Output the [x, y] coordinate of the center of the cell containing the given text.  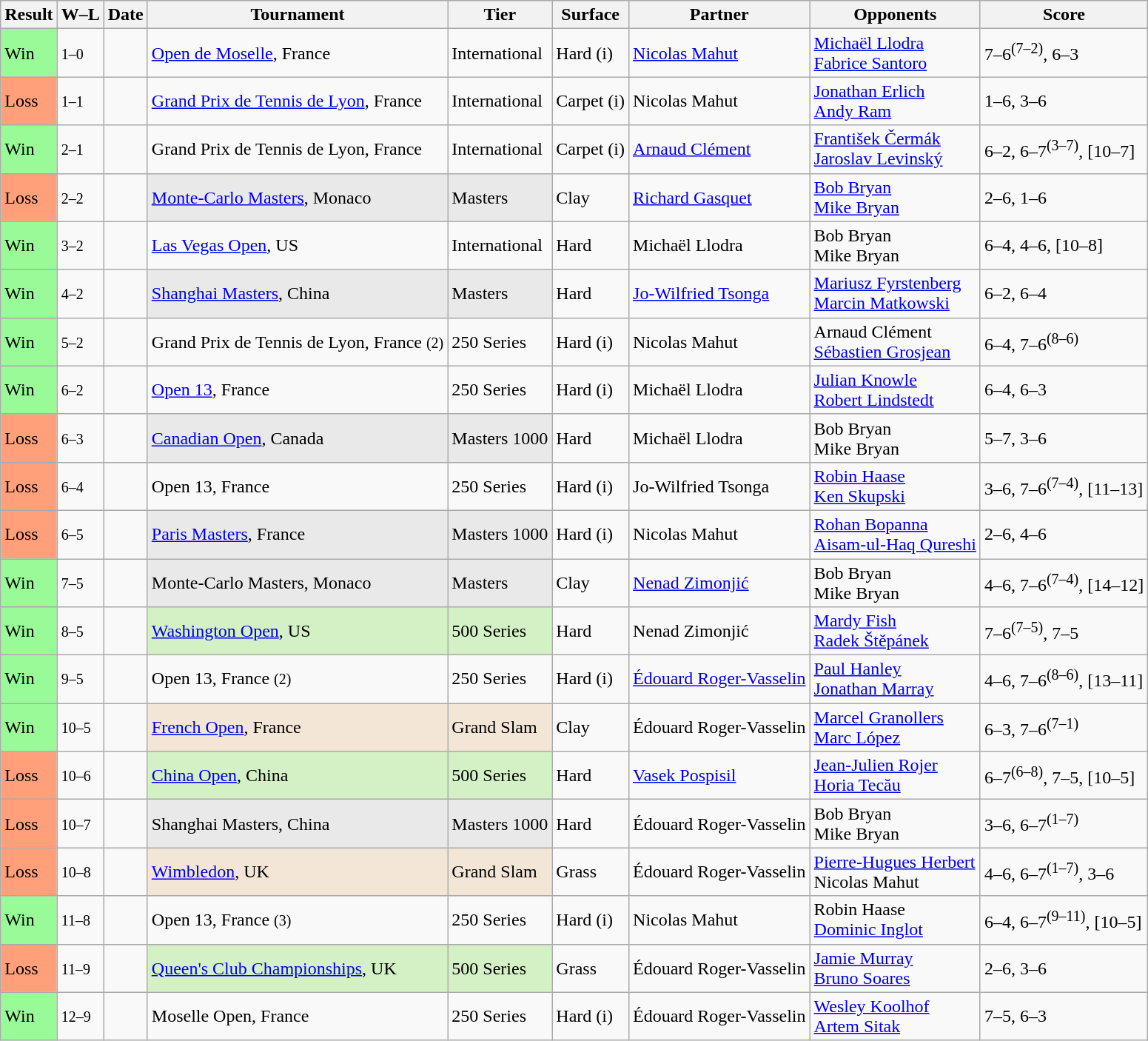
Jonathan Erlich Andy Ram [895, 101]
6–2, 6–4 [1064, 293]
Score [1064, 15]
10–5 [80, 727]
4–6, 6–7(1–7), 3–6 [1064, 872]
6–3, 7–6(7–1) [1064, 727]
W–L [80, 15]
10–6 [80, 776]
6–4, 4–6, [10–8] [1064, 246]
6–2 [80, 389]
4–6, 7–6(8–6), [13–11] [1064, 680]
Julian Knowle Robert Lindstedt [895, 389]
China Open, China [298, 776]
František Čermák Jaroslav Levinský [895, 150]
6–4 [80, 486]
6–4, 6–7(9–11), [10–5] [1064, 920]
Open 13, France (3) [298, 920]
6–2, 6–7(3–7), [10–7] [1064, 150]
7–6(7–5), 7–5 [1064, 631]
Wesley Koolhof Artem Sitak [895, 1016]
Washington Open, US [298, 631]
Rohan Bopanna Aisam-ul-Haq Qureshi [895, 535]
11–9 [80, 968]
Paul Hanley Jonathan Marray [895, 680]
Partner [719, 15]
2–6, 3–6 [1064, 968]
2–1 [80, 150]
Surface [591, 15]
4–6, 7–6(7–4), [14–12] [1064, 582]
4–2 [80, 293]
6–7(6–8), 7–5, [10–5] [1064, 776]
10–8 [80, 872]
2–2 [80, 197]
3–2 [80, 246]
2–6, 1–6 [1064, 197]
Tier [500, 15]
Vasek Pospisil [719, 776]
9–5 [80, 680]
Pierre-Hugues Herbert Nicolas Mahut [895, 872]
Robin Haase Ken Skupski [895, 486]
Jamie Murray Bruno Soares [895, 968]
Marcel Granollers Marc López [895, 727]
10–7 [80, 823]
Richard Gasquet [719, 197]
Canadian Open, Canada [298, 438]
7–5 [80, 582]
6–4, 6–3 [1064, 389]
1–6, 3–6 [1064, 101]
5–2 [80, 342]
3–6, 7–6(7–4), [11–13] [1064, 486]
1–1 [80, 101]
Robin Haase Dominic Inglot [895, 920]
Michaël Llodra Fabrice Santoro [895, 53]
6–4, 7–6(8–6) [1064, 342]
3–6, 6–7(1–7) [1064, 823]
12–9 [80, 1016]
Las Vegas Open, US [298, 246]
Open de Moselle, France [298, 53]
Moselle Open, France [298, 1016]
French Open, France [298, 727]
Open 13, France (2) [298, 680]
Queen's Club Championships, UK [298, 968]
Jean-Julien Rojer Horia Tecău [895, 776]
7–6(7–2), 6–3 [1064, 53]
Mariusz Fyrstenberg Marcin Matkowski [895, 293]
Wimbledon, UK [298, 872]
Arnaud Clément Sébastien Grosjean [895, 342]
2–6, 4–6 [1064, 535]
5–7, 3–6 [1064, 438]
Date [126, 15]
Grand Prix de Tennis de Lyon, France (2) [298, 342]
Opponents [895, 15]
Arnaud Clément [719, 150]
6–5 [80, 535]
8–5 [80, 631]
Result [29, 15]
6–3 [80, 438]
11–8 [80, 920]
Paris Masters, France [298, 535]
Mardy Fish Radek Štěpánek [895, 631]
1–0 [80, 53]
Tournament [298, 15]
7–5, 6–3 [1064, 1016]
